Return (X, Y) of the center of cell containing provided text 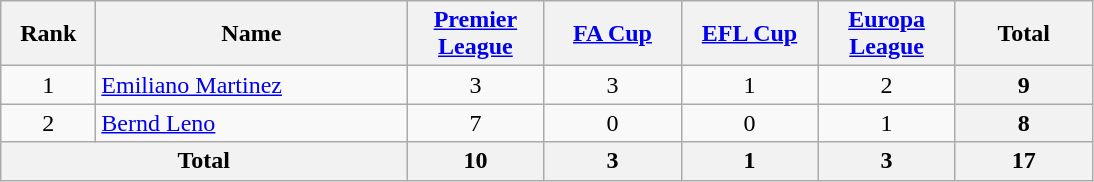
Rank (48, 34)
Europa League (886, 34)
FA Cup (612, 34)
7 (476, 123)
Name (252, 34)
Bernd Leno (252, 123)
8 (1024, 123)
17 (1024, 161)
Premier League (476, 34)
9 (1024, 85)
EFL Cup (750, 34)
10 (476, 161)
Emiliano Martinez (252, 85)
